Provide the (X, Y) coordinate of the cell's center where the given text is located.  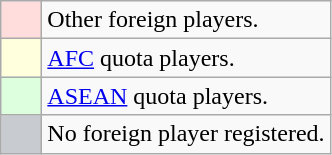
AFC quota players. (186, 58)
No foreign player registered. (186, 134)
Other foreign players. (186, 20)
ASEAN quota players. (186, 96)
